Scan for the cell matching the given text and deliver its (x, y) coordinate at center. 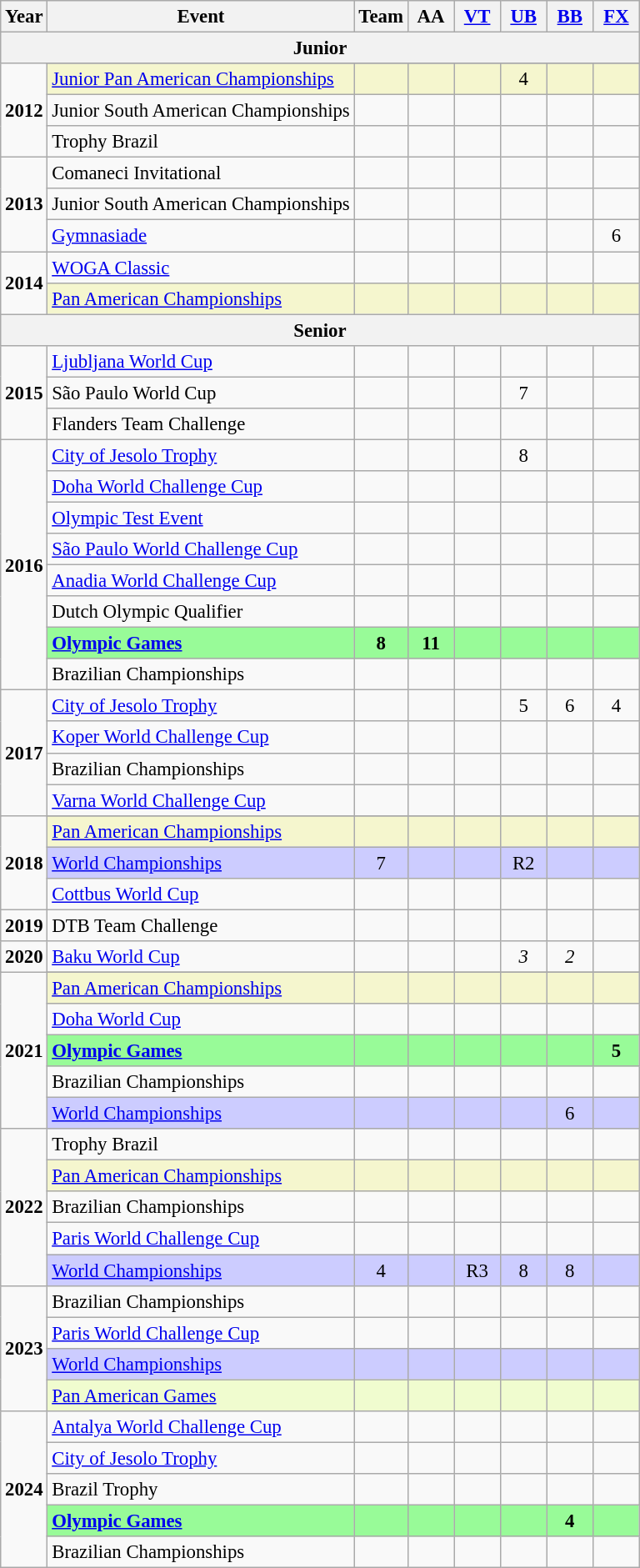
Koper World Challenge Cup (201, 738)
Olympic Test Event (201, 518)
Gymnasiade (201, 236)
São Paulo World Cup (201, 393)
Baku World Cup (201, 957)
Team (381, 17)
Brazil Trophy (201, 1490)
11 (431, 644)
Dutch Olympic Qualifier (201, 612)
Antalya World Challenge Cup (201, 1427)
2013 (24, 205)
2017 (24, 753)
Junior (320, 48)
FX (617, 17)
Year (24, 17)
BB (570, 17)
R2 (523, 863)
Junior Pan American Championships (201, 79)
2014 (24, 283)
2023 (24, 1348)
Anadia World Challenge Cup (201, 581)
2016 (24, 565)
2015 (24, 392)
Ljubljana World Cup (201, 361)
Cottbus World Cup (201, 894)
AA (431, 17)
2 (570, 957)
2024 (24, 1490)
São Paulo World Challenge Cup (201, 549)
Event (201, 17)
Doha World Challenge Cup (201, 487)
R3 (477, 1270)
2021 (24, 1050)
Varna World Challenge Cup (201, 800)
Flanders Team Challenge (201, 424)
2022 (24, 1207)
Pan American Games (201, 1395)
Doha World Cup (201, 1019)
UB (523, 17)
2018 (24, 862)
Comaneci Invitational (201, 173)
3 (523, 957)
2020 (24, 957)
2012 (24, 110)
Senior (320, 330)
DTB Team Challenge (201, 925)
VT (477, 17)
WOGA Classic (201, 268)
2019 (24, 925)
